Find where the given text appears and provide that cell's center as [X, Y] coordinate. 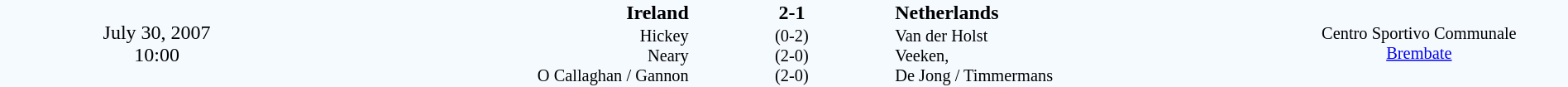
Van der HolstVeeken,De Jong / Timmermans [1082, 56]
(0-2)(2-0)(2-0) [791, 56]
2-1 [791, 12]
Ireland [501, 12]
July 30, 200710:00 [157, 43]
Netherlands [1082, 12]
HickeyNearyO Callaghan / Gannon [501, 56]
Centro Sportivo CommunaleBrembate [1419, 43]
